Capture the cell that displays the provided text and extract its [x, y] central coordinate. 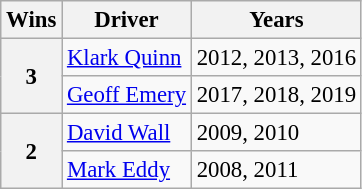
2 [32, 152]
2017, 2018, 2019 [276, 95]
David Wall [127, 133]
Mark Eddy [127, 170]
3 [32, 76]
Klark Quinn [127, 58]
Driver [127, 20]
Geoff Emery [127, 95]
2009, 2010 [276, 133]
2008, 2011 [276, 170]
2012, 2013, 2016 [276, 58]
Years [276, 20]
Wins [32, 20]
